Capture the cell that displays the provided text and extract its [x, y] central coordinate. 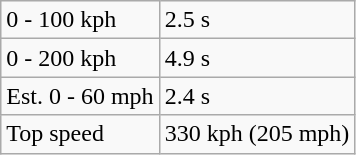
330 kph (205 mph) [257, 134]
4.9 s [257, 58]
2.4 s [257, 96]
0 - 200 kph [80, 58]
0 - 100 kph [80, 20]
Est. 0 - 60 mph [80, 96]
Top speed [80, 134]
2.5 s [257, 20]
